Extract the [x, y] coordinate from the center of the cell holding the provided text.  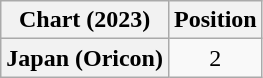
Position [215, 20]
2 [215, 58]
Chart (2023) [85, 20]
Japan (Oricon) [85, 58]
